Return (x, y) of the center of cell containing provided text 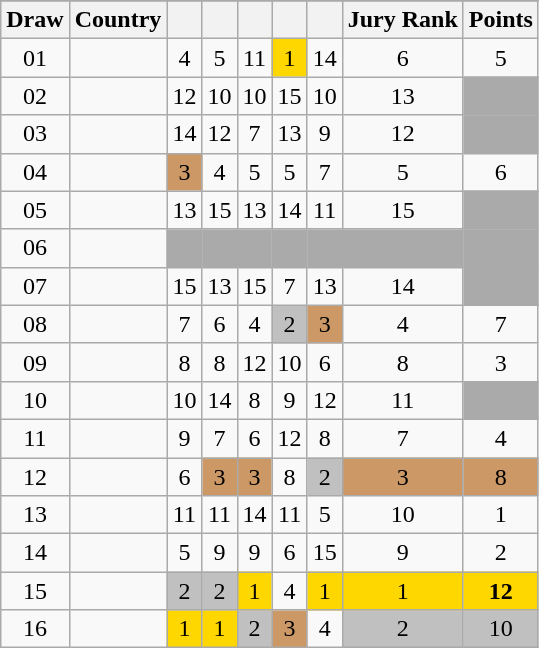
08 (35, 324)
03 (35, 134)
04 (35, 172)
07 (35, 286)
05 (35, 210)
16 (35, 629)
02 (35, 96)
Draw (35, 20)
09 (35, 362)
Country (118, 20)
Jury Rank (402, 20)
01 (35, 58)
Points (500, 20)
06 (35, 248)
